Determine the (X, Y) coordinate at the center of the cell enclosing the given text.  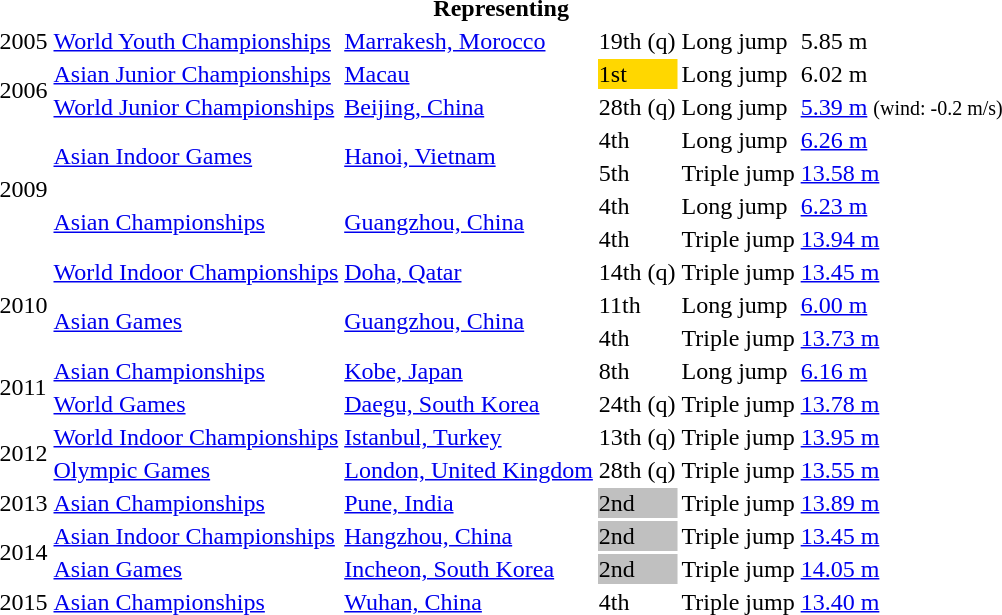
8th (637, 371)
1st (637, 74)
Doha, Qatar (469, 272)
Pune, India (469, 503)
5th (637, 173)
Hanoi, Vietnam (469, 156)
World Junior Championships (196, 107)
London, United Kingdom (469, 470)
14th (q) (637, 272)
Asian Indoor Games (196, 156)
World Games (196, 404)
Istanbul, Turkey (469, 437)
Incheon, South Korea (469, 569)
Macau (469, 74)
Daegu, South Korea (469, 404)
Asian Junior Championships (196, 74)
Beijing, China (469, 107)
Marrakesh, Morocco (469, 41)
11th (637, 305)
24th (q) (637, 404)
Olympic Games (196, 470)
Asian Indoor Championships (196, 536)
World Youth Championships (196, 41)
19th (q) (637, 41)
13th (q) (637, 437)
Hangzhou, China (469, 536)
Kobe, Japan (469, 371)
